Detect which cell encompasses the target text, then output its [X, Y] center coordinate. 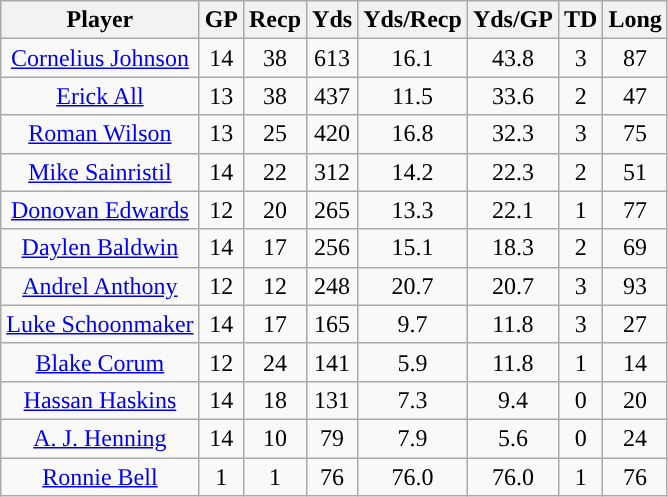
16.1 [413, 58]
Long [635, 20]
22.1 [512, 210]
Yds [332, 20]
16.8 [413, 134]
7.9 [413, 438]
9.4 [512, 400]
Donovan Edwards [100, 210]
Hassan Haskins [100, 400]
131 [332, 400]
Roman Wilson [100, 134]
10 [274, 438]
TD [580, 20]
Cornelius Johnson [100, 58]
15.1 [413, 248]
9.7 [413, 324]
Yds/GP [512, 20]
7.3 [413, 400]
5.6 [512, 438]
Mike Sainristil [100, 172]
77 [635, 210]
265 [332, 210]
47 [635, 96]
32.3 [512, 134]
93 [635, 286]
437 [332, 96]
248 [332, 286]
69 [635, 248]
420 [332, 134]
5.9 [413, 362]
75 [635, 134]
22.3 [512, 172]
Andrel Anthony [100, 286]
79 [332, 438]
Luke Schoonmaker [100, 324]
165 [332, 324]
Yds/Recp [413, 20]
GP [221, 20]
Erick All [100, 96]
141 [332, 362]
51 [635, 172]
Ronnie Bell [100, 477]
312 [332, 172]
22 [274, 172]
613 [332, 58]
18.3 [512, 248]
256 [332, 248]
11.5 [413, 96]
A. J. Henning [100, 438]
43.8 [512, 58]
13.3 [413, 210]
87 [635, 58]
Daylen Baldwin [100, 248]
Recp [274, 20]
Player [100, 20]
33.6 [512, 96]
27 [635, 324]
25 [274, 134]
18 [274, 400]
14.2 [413, 172]
Blake Corum [100, 362]
